For the text-containing cell, return its midpoint in (X, Y) coordinate format. 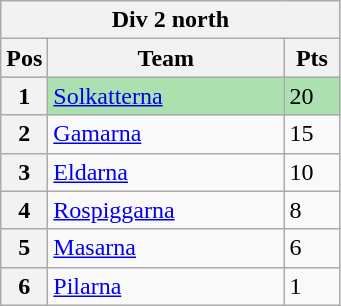
Div 2 north (170, 20)
10 (312, 172)
20 (312, 96)
4 (24, 210)
Eldarna (166, 172)
Rospiggarna (166, 210)
8 (312, 210)
2 (24, 134)
Gamarna (166, 134)
3 (24, 172)
Team (166, 58)
15 (312, 134)
Pts (312, 58)
5 (24, 248)
Pos (24, 58)
Pilarna (166, 286)
Solkatterna (166, 96)
Masarna (166, 248)
